Output the [X, Y] coordinate of the center of the cell containing the given text.  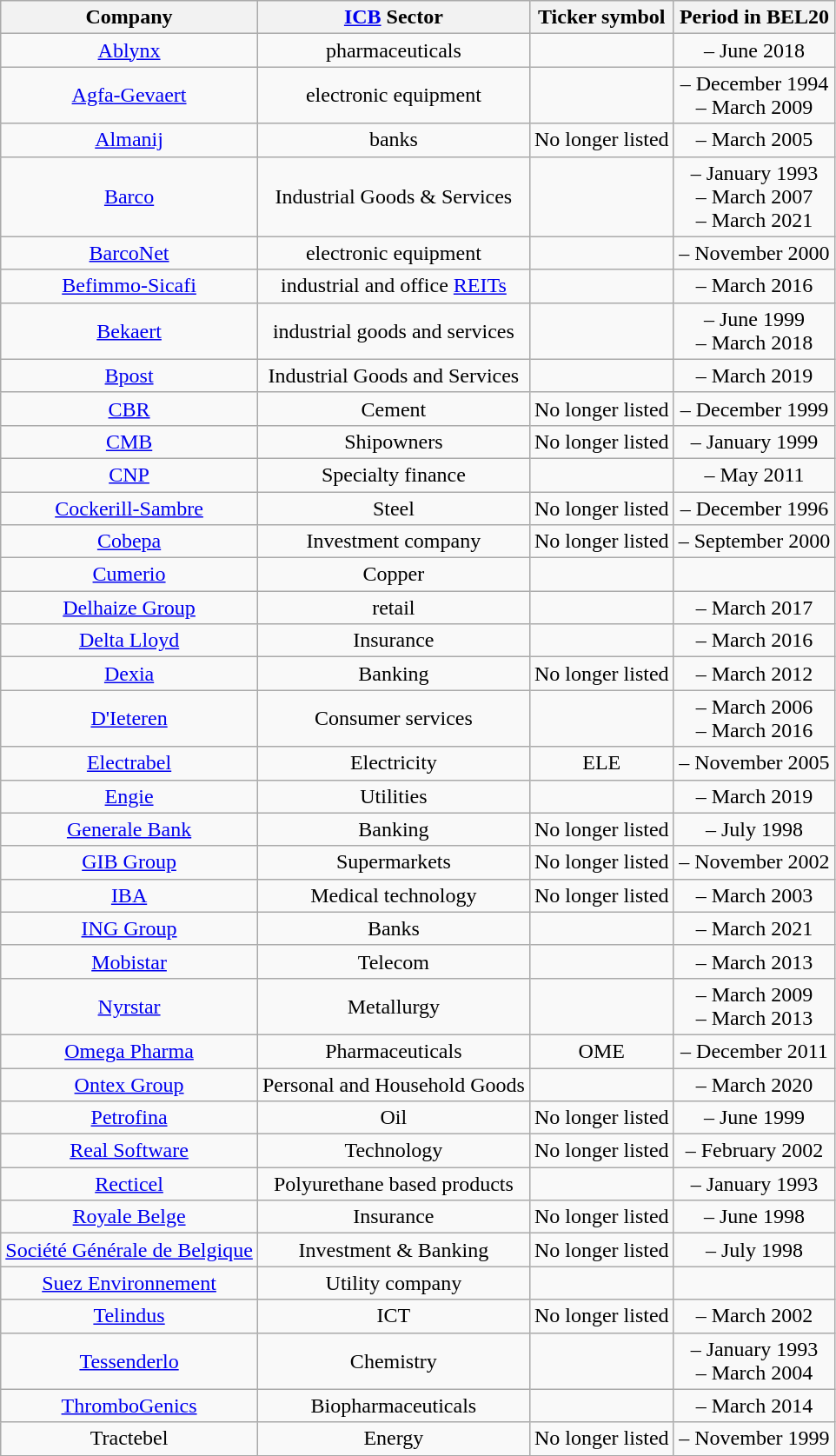
– March 2005 [754, 140]
industrial goods and services [393, 330]
– March 2006 – March 2016 [754, 718]
Personal and Household Goods [393, 1084]
Real Software [129, 1151]
Steel [393, 509]
Shipowners [393, 442]
Recticel [129, 1184]
Nyrstar [129, 1007]
– March 2002 [754, 1316]
Tessenderlo [129, 1361]
pharmaceuticals [393, 50]
banks [393, 140]
– March 2012 [754, 674]
D'Ieteren [129, 718]
Société Générale de Belgique [129, 1250]
– June 2018 [754, 50]
– December 1999 [754, 409]
– March 2013 [754, 961]
Cockerill-Sambre [129, 509]
Omega Pharma [129, 1051]
Tractebel [129, 1439]
– January 1993 – March 2004 [754, 1361]
Delta Lloyd [129, 641]
Electricity [393, 763]
Ticker symbol [601, 17]
Industrial Goods & Services [393, 196]
ThromboGenics [129, 1406]
Cobepa [129, 542]
Technology [393, 1151]
Barco [129, 196]
Ontex Group [129, 1084]
industrial and office REITs [393, 286]
Dexia [129, 674]
– March 2017 [754, 608]
– December 1994 – March 2009 [754, 96]
Industrial Goods and Services [393, 376]
Bekaert [129, 330]
Electrabel [129, 763]
– November 2002 [754, 862]
Telecom [393, 961]
– November 2000 [754, 253]
Delhaize Group [129, 608]
– March 2014 [754, 1406]
– June 1999 – March 2018 [754, 330]
Copper [393, 575]
Polyurethane based products [393, 1184]
– September 2000 [754, 542]
Ablynx [129, 50]
Petrofina [129, 1118]
Oil [393, 1118]
– May 2011 [754, 475]
Biopharmaceuticals [393, 1406]
Mobistar [129, 961]
Cumerio [129, 575]
Investment company [393, 542]
Period in BEL20 [754, 17]
Generale Bank [129, 829]
– November 1999 [754, 1439]
CBR [129, 409]
Utilities [393, 796]
Chemistry [393, 1361]
OME [601, 1051]
– June 1999 [754, 1118]
IBA [129, 895]
– December 1996 [754, 509]
– March 2020 [754, 1084]
Investment & Banking [393, 1250]
– January 1999 [754, 442]
retail [393, 608]
Befimmo-Sicafi [129, 286]
CNP [129, 475]
– January 1993 [754, 1184]
Banks [393, 928]
Cement [393, 409]
– June 1998 [754, 1217]
Medical technology [393, 895]
– November 2005 [754, 763]
Agfa-Gevaert [129, 96]
BarcoNet [129, 253]
– March 2009 – March 2013 [754, 1007]
Company [129, 17]
Pharmaceuticals [393, 1051]
Energy [393, 1439]
ING Group [129, 928]
CMB [129, 442]
– March 2003 [754, 895]
Suez Environnement [129, 1283]
– December 2011 [754, 1051]
Specialty finance [393, 475]
Telindus [129, 1316]
Utility company [393, 1283]
– March 2021 [754, 928]
– February 2002 [754, 1151]
Royale Belge [129, 1217]
ICT [393, 1316]
Engie [129, 796]
Almanij [129, 140]
Consumer services [393, 718]
Metallurgy [393, 1007]
Bpost [129, 376]
GIB Group [129, 862]
ELE [601, 763]
– January 1993 – March 2007 – March 2021 [754, 196]
ICB Sector [393, 17]
Supermarkets [393, 862]
